Locate the cell with the specified text and output its [x, y] center coordinate. 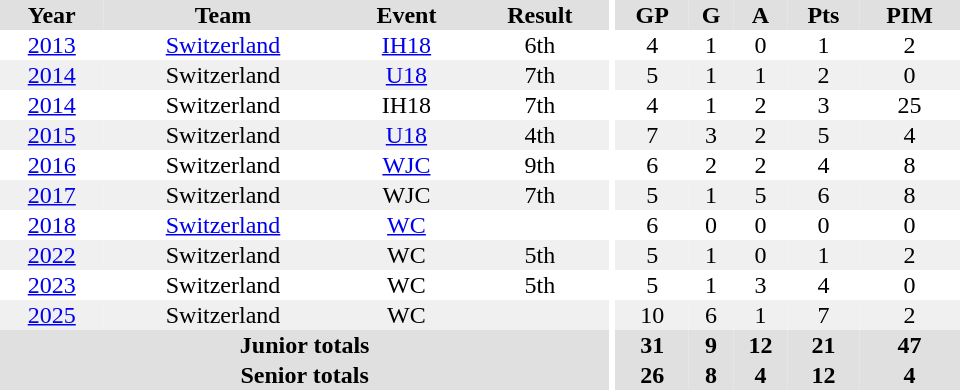
9 [711, 345]
Team [224, 15]
2013 [52, 45]
A [760, 15]
2022 [52, 255]
9th [540, 165]
Result [540, 15]
2023 [52, 285]
26 [652, 375]
GP [652, 15]
2016 [52, 165]
Senior totals [304, 375]
2017 [52, 195]
2015 [52, 135]
47 [910, 345]
Event [406, 15]
2025 [52, 315]
G [711, 15]
6th [540, 45]
2018 [52, 225]
21 [824, 345]
Year [52, 15]
25 [910, 105]
4th [540, 135]
Junior totals [304, 345]
31 [652, 345]
PIM [910, 15]
Pts [824, 15]
10 [652, 315]
